Output the [X, Y] coordinate of the center of the cell containing the given text.  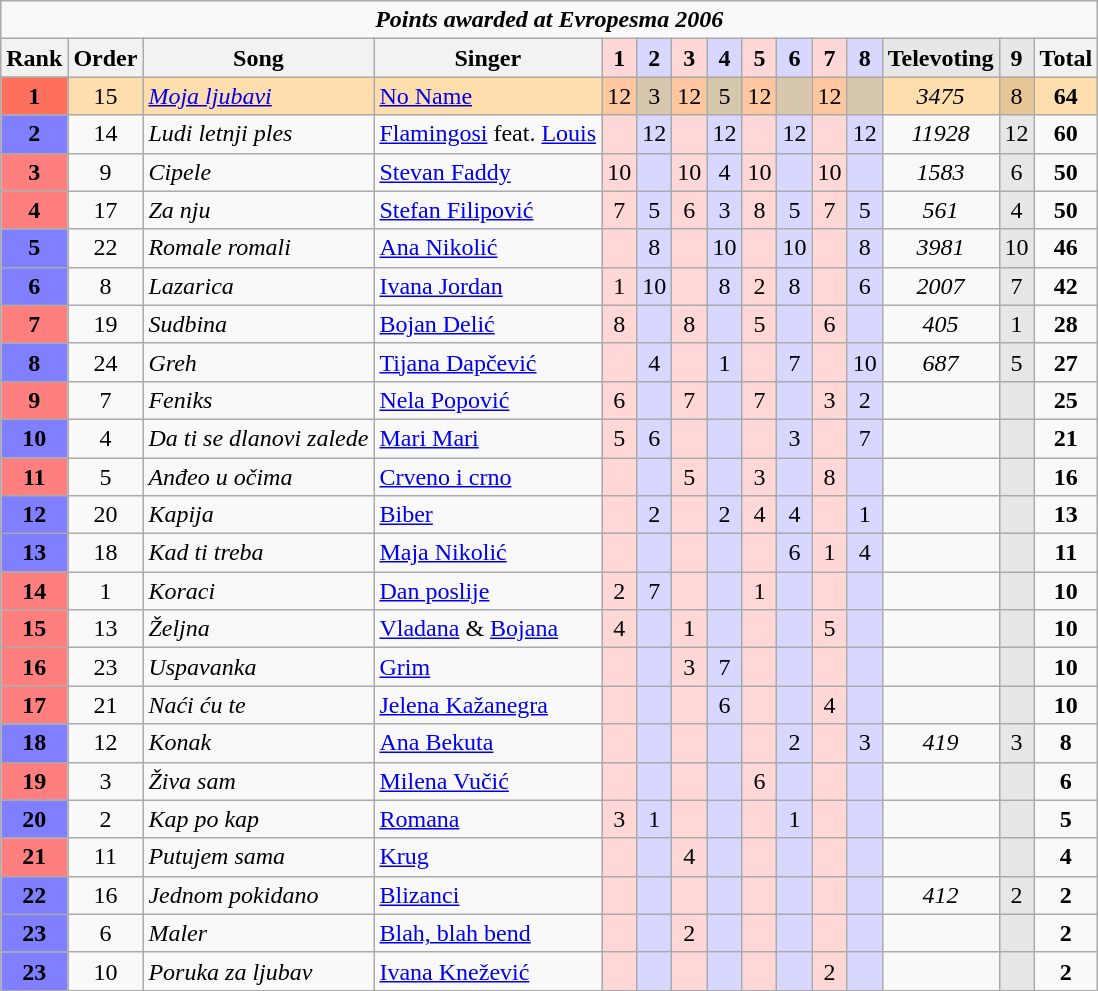
Nela Popović [488, 400]
27 [1066, 362]
3981 [940, 248]
Dan poslije [488, 591]
Krug [488, 857]
Kap po kap [258, 819]
Maja Nikolić [488, 553]
Mari Mari [488, 438]
405 [940, 324]
Cipele [258, 172]
Lazarica [258, 286]
Da ti se dlanovi zalede [258, 438]
Stefan Filipović [488, 210]
Stevan Faddy [488, 172]
60 [1066, 134]
Rank [34, 58]
Živa sam [258, 781]
Flamingosi feat. Louis [488, 134]
Tijana Dapčević [488, 362]
Biber [488, 515]
Grim [488, 667]
561 [940, 210]
Maler [258, 933]
Singer [488, 58]
412 [940, 895]
Kapija [258, 515]
Order [106, 58]
28 [1066, 324]
419 [940, 743]
Blah, blah bend [488, 933]
Poruka za ljubav [258, 971]
Ana Bekuta [488, 743]
1583 [940, 172]
Konak [258, 743]
Koraci [258, 591]
Jednom pokidano [258, 895]
Total [1066, 58]
Sudbina [258, 324]
Ivana Jordan [488, 286]
Anđeo u očima [258, 477]
Romale romali [258, 248]
Blizanci [488, 895]
Vladana & Bojana [488, 629]
Moja ljubavi [258, 96]
Feniks [258, 400]
687 [940, 362]
2007 [940, 286]
Željna [258, 629]
Points awarded at Evropesma 2006 [550, 20]
Romana [488, 819]
Bojan Delić [488, 324]
Kad ti treba [258, 553]
Jelena Kažanegra [488, 705]
46 [1066, 248]
64 [1066, 96]
Za nju [258, 210]
Putujem sama [258, 857]
No Name [488, 96]
3475 [940, 96]
Uspavanka [258, 667]
42 [1066, 286]
Crveno i crno [488, 477]
Song [258, 58]
11928 [940, 134]
Milena Vučić [488, 781]
Greh [258, 362]
Televoting [940, 58]
Ludi letnji ples [258, 134]
24 [106, 362]
Ana Nikolić [488, 248]
Ivana Knežević [488, 971]
25 [1066, 400]
Naći ću te [258, 705]
